Pinpoint the cell where the given text exists, returning its (X, Y) midpoint coordinate. 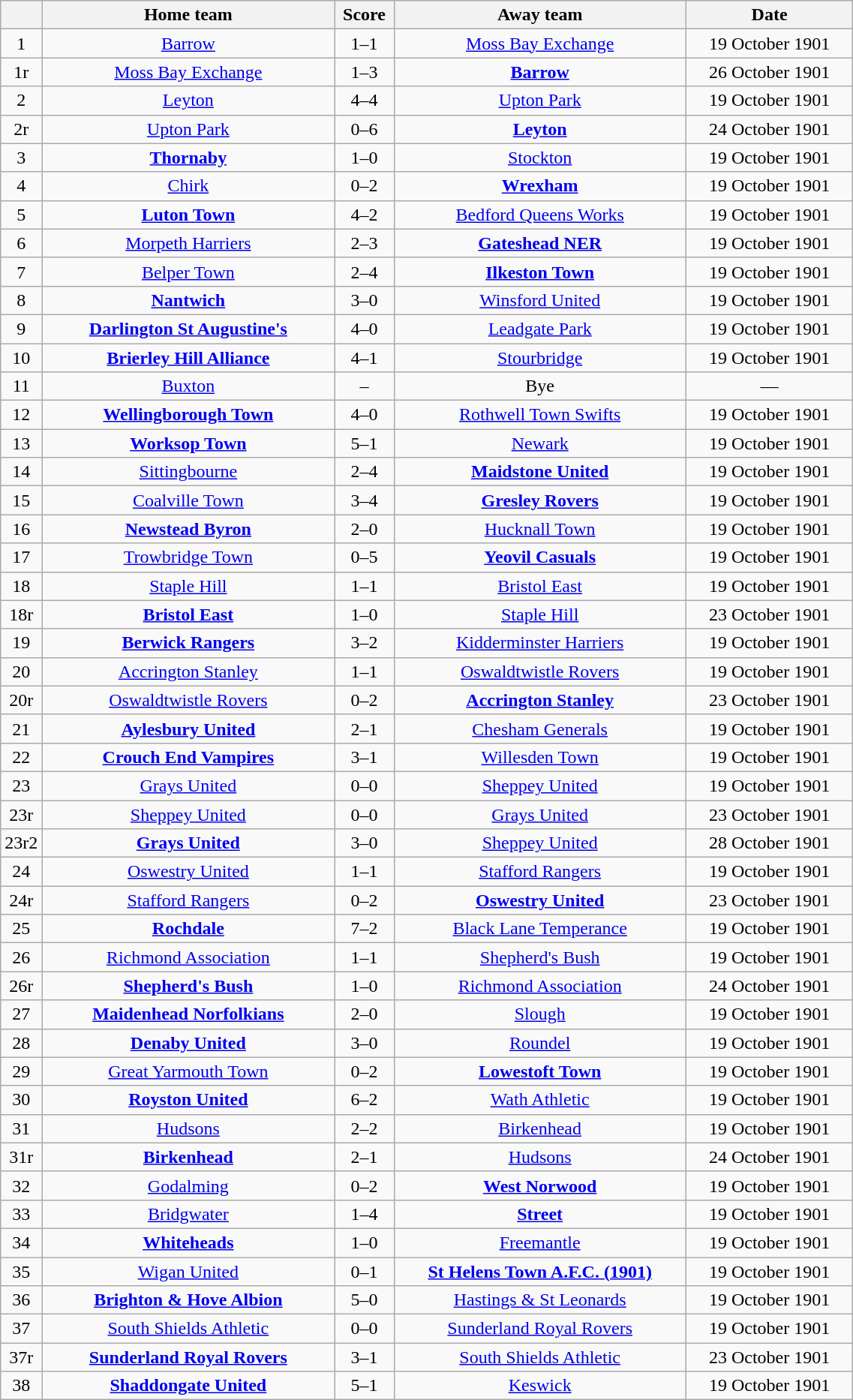
Yeovil Casuals (540, 557)
35 (21, 1272)
Chirk (188, 186)
25 (21, 929)
Thornaby (188, 158)
4 (21, 186)
Wrexham (540, 186)
2–3 (365, 243)
Belper Town (188, 272)
2r (21, 129)
Bye (540, 386)
15 (21, 500)
Berwick Rangers (188, 643)
13 (21, 443)
Bridgwater (188, 1214)
31r (21, 1157)
Maidstone United (540, 472)
38 (21, 1386)
Wigan United (188, 1272)
4–1 (365, 358)
27 (21, 1014)
Roundel (540, 1043)
23r (21, 814)
Worksop Town (188, 443)
Whiteheads (188, 1242)
11 (21, 386)
Aylesbury United (188, 729)
12 (21, 415)
Great Yarmouth Town (188, 1071)
26 (21, 957)
2 (21, 101)
West Norwood (540, 1185)
1–3 (365, 72)
4–4 (365, 101)
9 (21, 329)
26 October 1901 (770, 72)
22 (21, 757)
Morpeth Harriers (188, 243)
6–2 (365, 1100)
16 (21, 529)
2–2 (365, 1128)
Street (540, 1214)
1r (21, 72)
30 (21, 1100)
Stourbridge (540, 358)
Sittingbourne (188, 472)
Chesham Generals (540, 729)
33 (21, 1214)
18r (21, 614)
10 (21, 358)
Trowbridge Town (188, 557)
34 (21, 1242)
5 (21, 215)
17 (21, 557)
Gresley Rovers (540, 500)
31 (21, 1128)
Black Lane Temperance (540, 929)
18 (21, 586)
21 (21, 729)
24r (21, 900)
Stockton (540, 158)
Wellingborough Town (188, 415)
1 (21, 44)
Newark (540, 443)
St Helens Town A.F.C. (1901) (540, 1272)
26r (21, 986)
7–2 (365, 929)
4–2 (365, 215)
Ilkeston Town (540, 272)
Nantwich (188, 300)
3–2 (365, 643)
Crouch End Vampires (188, 757)
28 (21, 1043)
Leadgate Park (540, 329)
Coalville Town (188, 500)
Freemantle (540, 1242)
Godalming (188, 1185)
3 (21, 158)
29 (21, 1071)
0–1 (365, 1272)
Luton Town (188, 215)
19 (21, 643)
23r2 (21, 843)
Buxton (188, 386)
Bedford Queens Works (540, 215)
Lowestoft Town (540, 1071)
Willesden Town (540, 757)
Score (365, 15)
7 (21, 272)
Gateshead NER (540, 243)
Rothwell Town Swifts (540, 415)
Wath Athletic (540, 1100)
8 (21, 300)
32 (21, 1185)
37 (21, 1329)
Darlington St Augustine's (188, 329)
28 October 1901 (770, 843)
Shaddongate United (188, 1386)
Date (770, 15)
Rochdale (188, 929)
Home team (188, 15)
Royston United (188, 1100)
Hucknall Town (540, 529)
Winsford United (540, 300)
24 (21, 872)
20 (21, 671)
Brighton & Hove Albion (188, 1300)
0–6 (365, 129)
— (770, 386)
37r (21, 1357)
Kidderminster Harriers (540, 643)
Keswick (540, 1386)
6 (21, 243)
Brierley Hill Alliance (188, 358)
Newstead Byron (188, 529)
0–5 (365, 557)
23 (21, 786)
3–4 (365, 500)
14 (21, 472)
– (365, 386)
Slough (540, 1014)
5–0 (365, 1300)
36 (21, 1300)
Away team (540, 15)
1–4 (365, 1214)
20r (21, 700)
Hastings & St Leonards (540, 1300)
Maidenhead Norfolkians (188, 1014)
Denaby United (188, 1043)
